Determine the (x, y) coordinate at the center of the cell enclosing the given text.  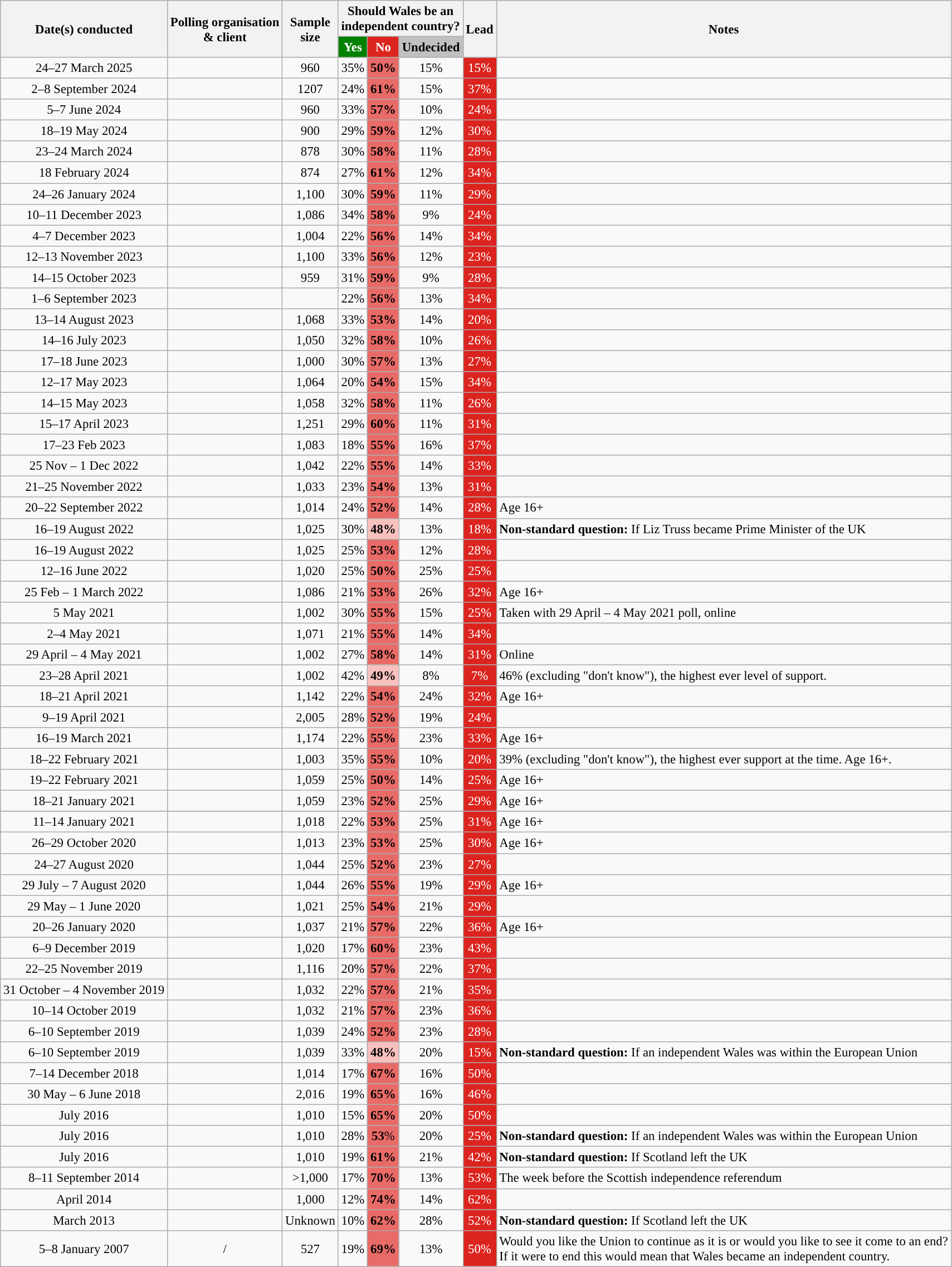
30 May – 6 June 2018 (84, 1094)
23–24 March 2024 (84, 152)
70% (383, 1178)
1,116 (310, 969)
24–26 January 2024 (84, 194)
>1,000 (310, 1178)
10–11 December 2023 (84, 215)
1,003 (310, 759)
13–14 August 2023 (84, 319)
31 October – 4 November 2019 (84, 990)
Samplesize (310, 29)
1,142 (310, 696)
15–17 April 2023 (84, 424)
Notes (724, 29)
1,021 (310, 906)
2–4 May 2021 (84, 633)
1,068 (310, 319)
18–21 January 2021 (84, 801)
18–19 May 2024 (84, 131)
14–15 May 2023 (84, 403)
1207 (310, 89)
14–15 October 2023 (84, 277)
Non-standard question: If Liz Truss became Prime Minister of the UK (724, 529)
2,005 (310, 718)
19–22 February 2021 (84, 780)
12–17 May 2023 (84, 382)
1,050 (310, 340)
April 2014 (84, 1199)
1,018 (310, 822)
878 (310, 152)
Lead (480, 29)
24–27 March 2025 (84, 68)
Yes (353, 47)
39% (excluding "don't know"), the highest ever support at the time. Age 16+. (724, 759)
527 (310, 1248)
959 (310, 277)
1,251 (310, 424)
6–9 December 2019 (84, 948)
7–14 December 2018 (84, 1074)
46% (480, 1094)
1–6 September 2023 (84, 299)
March 2013 (84, 1220)
1,037 (310, 927)
22–25 November 2019 (84, 969)
1,174 (310, 738)
49% (383, 675)
29 May – 1 June 2020 (84, 906)
Should Wales be anindependent country? (401, 19)
5–7 June 2024 (84, 110)
7% (480, 675)
1,058 (310, 403)
1,042 (310, 466)
26–29 October 2020 (84, 843)
12–13 November 2023 (84, 256)
4–7 December 2023 (84, 236)
Undecided (431, 47)
12–16 June 2022 (84, 571)
25 Nov – 1 Dec 2022 (84, 466)
18–21 April 2021 (84, 696)
1,064 (310, 382)
Unknown (310, 1220)
20–22 September 2022 (84, 508)
23–28 April 2021 (84, 675)
Online (724, 655)
18 February 2024 (84, 173)
900 (310, 131)
Taken with 29 April – 4 May 2021 poll, online (724, 613)
17–18 June 2023 (84, 361)
69% (383, 1248)
14–16 July 2023 (84, 340)
Date(s) conducted (84, 29)
1,004 (310, 236)
17–23 Feb 2023 (84, 445)
11–14 January 2021 (84, 822)
1,013 (310, 843)
5–8 January 2007 (84, 1248)
67% (383, 1074)
20–26 January 2020 (84, 927)
874 (310, 173)
1,033 (310, 487)
29 April – 4 May 2021 (84, 655)
16–19 March 2021 (84, 738)
74% (383, 1199)
24–27 August 2020 (84, 864)
1,071 (310, 633)
5 May 2021 (84, 613)
Polling organisation& client (224, 29)
21–25 November 2022 (84, 487)
9–19 April 2021 (84, 718)
18–22 February 2021 (84, 759)
10–14 October 2019 (84, 1011)
8% (431, 675)
2,016 (310, 1094)
No (383, 47)
46% (excluding "don't know"), the highest ever level of support. (724, 675)
43% (480, 948)
25 Feb – 1 March 2022 (84, 592)
1,083 (310, 445)
/ (224, 1248)
2–8 September 2024 (84, 89)
29 July – 7 August 2020 (84, 885)
8–11 September 2014 (84, 1178)
The week before the Scottish independence referendum (724, 1178)
